Identify which cell holds the provided text, then report its [X, Y] central coordinate. 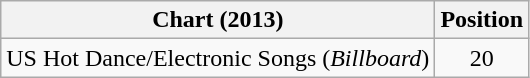
Position [482, 20]
Chart (2013) [218, 20]
US Hot Dance/Electronic Songs (Billboard) [218, 58]
20 [482, 58]
